Provide the (x, y) coordinate of the cell's center where the given text is located.  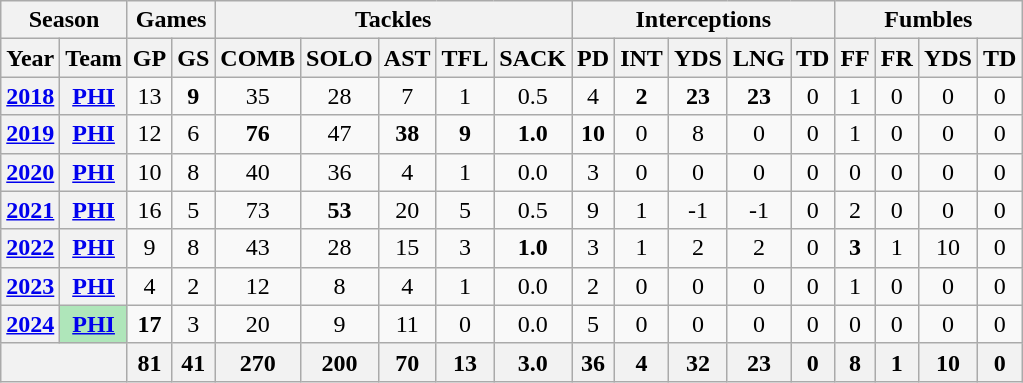
TFL (465, 58)
47 (340, 134)
40 (258, 172)
2022 (30, 248)
2020 (30, 172)
Fumbles (928, 20)
2018 (30, 96)
2021 (30, 210)
73 (258, 210)
3.0 (533, 362)
16 (149, 210)
LNG (758, 58)
17 (149, 324)
32 (698, 362)
GS (194, 58)
15 (407, 248)
2023 (30, 286)
INT (642, 58)
COMB (258, 58)
Team (94, 58)
41 (194, 362)
270 (258, 362)
GP (149, 58)
Season (64, 20)
Tackles (394, 20)
11 (407, 324)
43 (258, 248)
FF (855, 58)
2024 (30, 324)
FR (896, 58)
53 (340, 210)
AST (407, 58)
38 (407, 134)
6 (194, 134)
SACK (533, 58)
81 (149, 362)
7 (407, 96)
35 (258, 96)
2019 (30, 134)
Games (170, 20)
Interceptions (704, 20)
Year (30, 58)
200 (340, 362)
70 (407, 362)
76 (258, 134)
PD (594, 58)
SOLO (340, 58)
